Determine the [X, Y] coordinate at the center of the cell enclosing the given text.  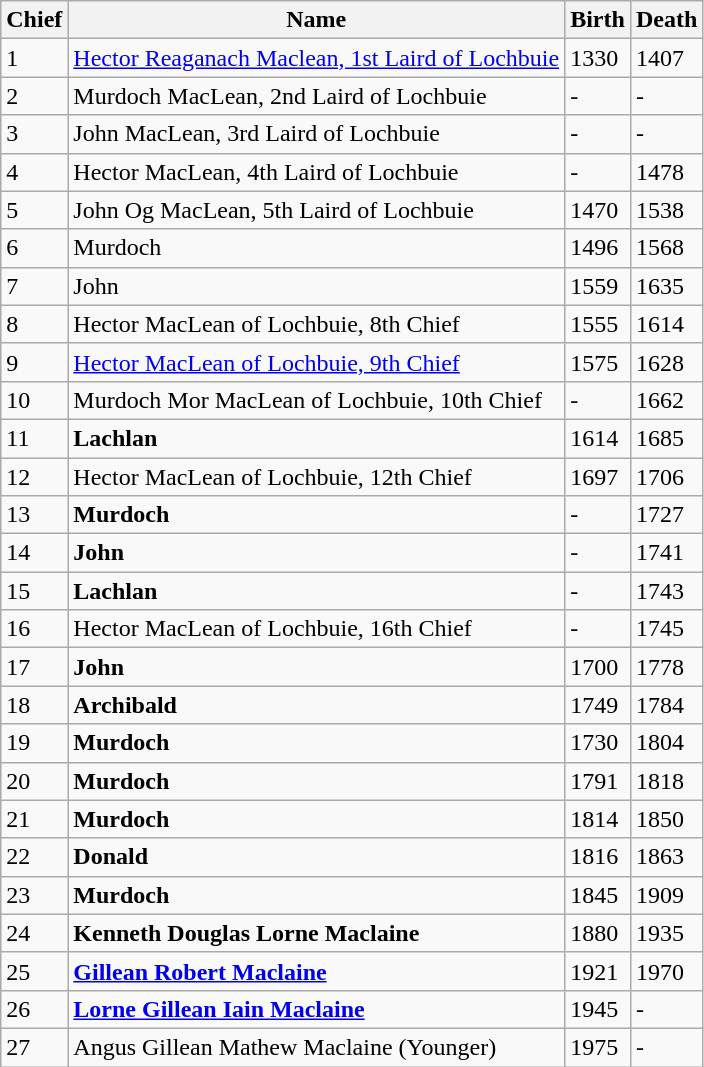
10 [34, 400]
1496 [598, 248]
1407 [666, 58]
1538 [666, 210]
1575 [598, 362]
1743 [666, 591]
5 [34, 210]
1804 [666, 743]
14 [34, 553]
1706 [666, 477]
7 [34, 286]
Angus Gillean Mathew Maclaine (Younger) [316, 1047]
Hector MacLean, 4th Laird of Lochbuie [316, 172]
Chief [34, 20]
27 [34, 1047]
16 [34, 629]
11 [34, 438]
1921 [598, 971]
1880 [598, 933]
1975 [598, 1047]
18 [34, 705]
6 [34, 248]
20 [34, 781]
2 [34, 96]
12 [34, 477]
1814 [598, 819]
1662 [666, 400]
24 [34, 933]
1791 [598, 781]
1 [34, 58]
1478 [666, 172]
1845 [598, 895]
Hector MacLean of Lochbuie, 16th Chief [316, 629]
Murdoch MacLean, 2nd Laird of Lochbuie [316, 96]
1935 [666, 933]
26 [34, 1009]
John MacLean, 3rd Laird of Lochbuie [316, 134]
1635 [666, 286]
4 [34, 172]
Death [666, 20]
Hector MacLean of Lochbuie, 12th Chief [316, 477]
15 [34, 591]
1741 [666, 553]
25 [34, 971]
1470 [598, 210]
1816 [598, 857]
Gillean Robert Maclaine [316, 971]
1685 [666, 438]
17 [34, 667]
1700 [598, 667]
1727 [666, 515]
Archibald [316, 705]
1697 [598, 477]
9 [34, 362]
21 [34, 819]
1749 [598, 705]
1784 [666, 705]
Donald [316, 857]
Hector MacLean of Lochbuie, 9th Chief [316, 362]
Hector Reaganach Maclean, 1st Laird of Lochbuie [316, 58]
Hector MacLean of Lochbuie, 8th Chief [316, 324]
1628 [666, 362]
1555 [598, 324]
1909 [666, 895]
1945 [598, 1009]
Murdoch Mor MacLean of Lochbuie, 10th Chief [316, 400]
1330 [598, 58]
1970 [666, 971]
1730 [598, 743]
1863 [666, 857]
1818 [666, 781]
Kenneth Douglas Lorne Maclaine [316, 933]
19 [34, 743]
John Og MacLean, 5th Laird of Lochbuie [316, 210]
1568 [666, 248]
8 [34, 324]
1745 [666, 629]
Name [316, 20]
1559 [598, 286]
1778 [666, 667]
23 [34, 895]
1850 [666, 819]
22 [34, 857]
3 [34, 134]
Birth [598, 20]
Lorne Gillean Iain Maclaine [316, 1009]
13 [34, 515]
